Pinpoint the cell where the given text exists, returning its [x, y] midpoint coordinate. 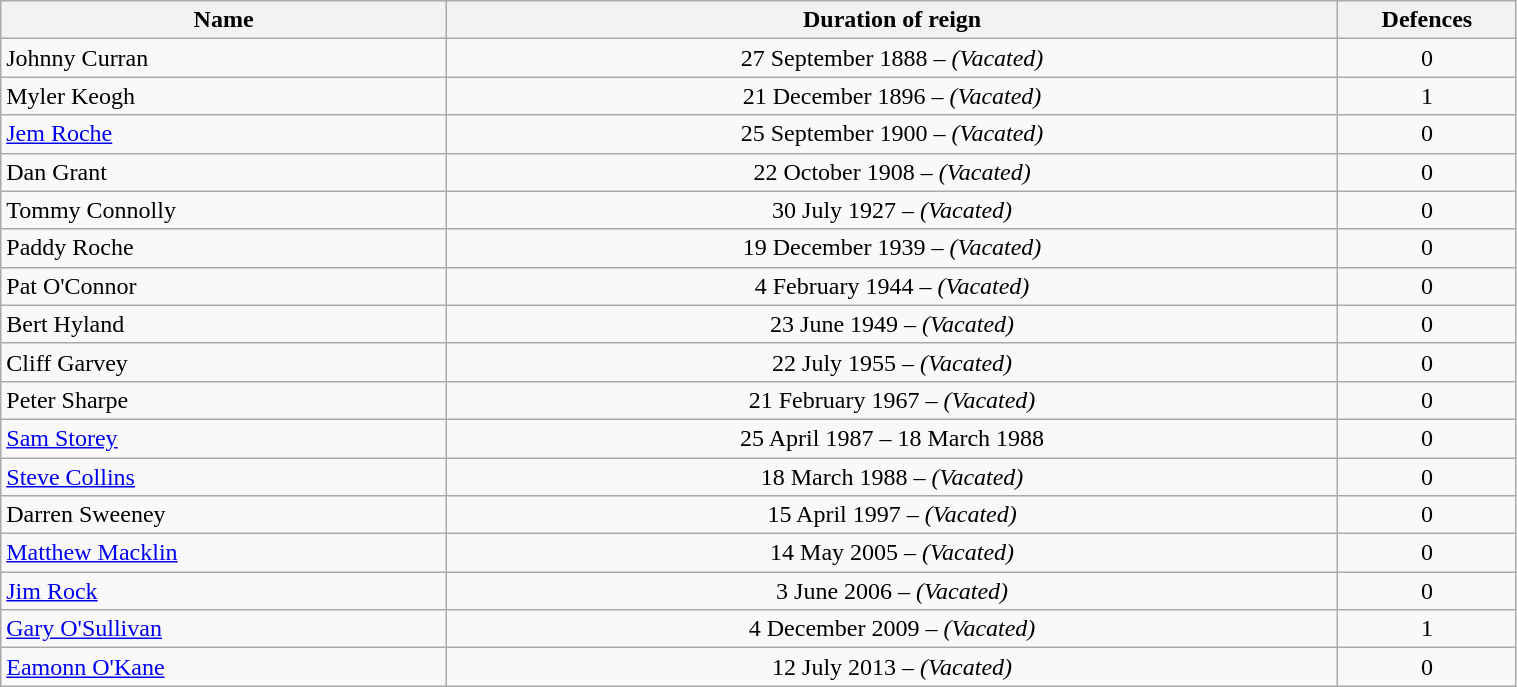
27 September 1888 – (Vacated) [892, 58]
Jem Roche [224, 134]
25 September 1900 – (Vacated) [892, 134]
Myler Keogh [224, 96]
21 February 1967 – (Vacated) [892, 400]
Bert Hyland [224, 324]
4 December 2009 – (Vacated) [892, 629]
22 October 1908 – (Vacated) [892, 172]
Gary O'Sullivan [224, 629]
21 December 1896 – (Vacated) [892, 96]
Jim Rock [224, 591]
Dan Grant [224, 172]
14 May 2005 – (Vacated) [892, 553]
18 March 1988 – (Vacated) [892, 477]
30 July 1927 – (Vacated) [892, 210]
Peter Sharpe [224, 400]
Tommy Connolly [224, 210]
Defences [1427, 20]
Eamonn O'Kane [224, 667]
Johnny Curran [224, 58]
12 July 2013 – (Vacated) [892, 667]
Steve Collins [224, 477]
22 July 1955 – (Vacated) [892, 362]
Sam Storey [224, 438]
23 June 1949 – (Vacated) [892, 324]
3 June 2006 – (Vacated) [892, 591]
Name [224, 20]
Cliff Garvey [224, 362]
Paddy Roche [224, 248]
Duration of reign [892, 20]
19 December 1939 – (Vacated) [892, 248]
15 April 1997 – (Vacated) [892, 515]
Pat O'Connor [224, 286]
Matthew Macklin [224, 553]
25 April 1987 – 18 March 1988 [892, 438]
4 February 1944 – (Vacated) [892, 286]
Darren Sweeney [224, 515]
